Search for the cell housing the specified text and yield its [x, y] center coordinate. 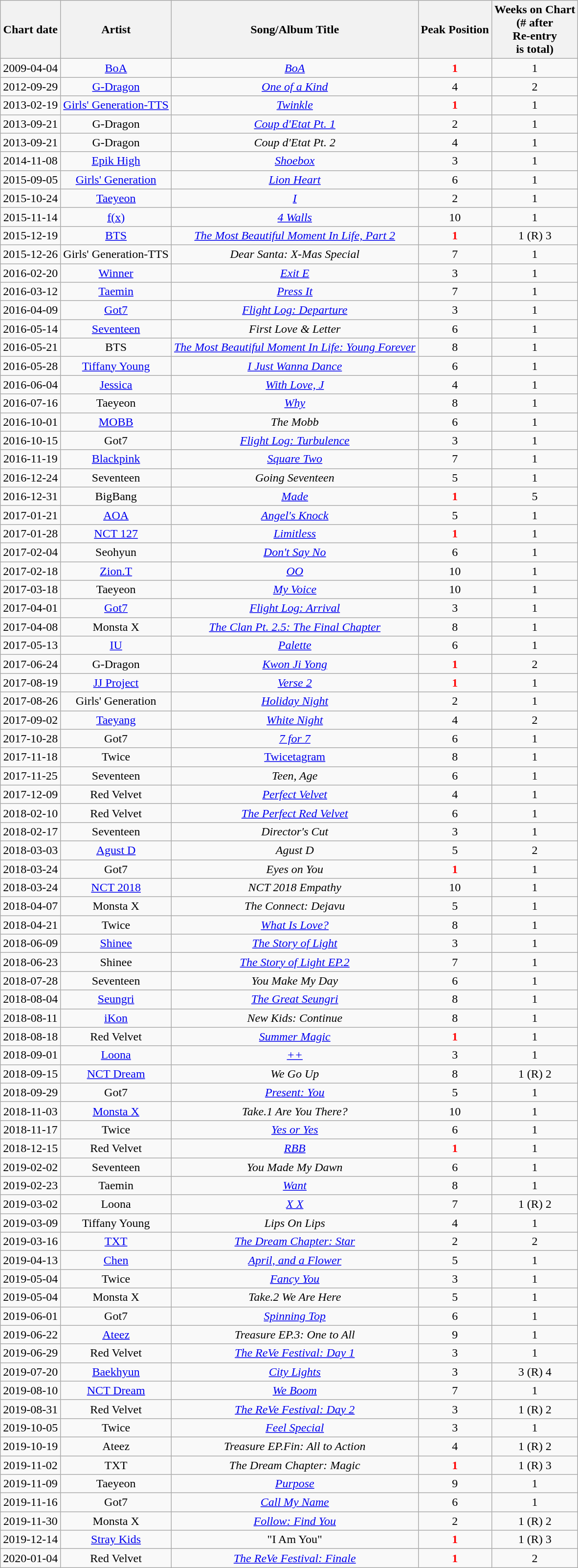
Coup d'Etat Pt. 1 [294, 124]
The Dream Chapter: Star [294, 1242]
Press It [294, 292]
You Make My Day [294, 981]
2019-07-20 [30, 1372]
Zion.T [116, 571]
2019-10-19 [30, 1446]
2017-02-18 [30, 571]
We Boom [294, 1390]
2018-04-07 [30, 906]
2016-07-16 [30, 403]
2019-11-30 [30, 1521]
2018-09-01 [30, 1055]
One of a Kind [294, 87]
JJ Project [116, 683]
2016-04-09 [30, 310]
I Just Wanna Dance [294, 366]
2020-01-04 [30, 1558]
2017-10-28 [30, 738]
Made [294, 496]
Epik High [116, 161]
Peak Position [455, 29]
BigBang [116, 496]
Flight Log: Arrival [294, 608]
2016-12-31 [30, 496]
4 Walls [294, 217]
Winner [116, 273]
MOBB [116, 422]
2017-05-13 [30, 646]
2018-06-09 [30, 944]
f(x) [116, 217]
2017-09-02 [30, 720]
2017-06-24 [30, 664]
2018-09-15 [30, 1074]
The Dream Chapter: Magic [294, 1465]
Jessica [116, 385]
Why [294, 403]
The Connect: Dejavu [294, 906]
2017-04-01 [30, 608]
Going Seventeen [294, 478]
I [294, 198]
++ [294, 1055]
2017-02-04 [30, 552]
2019-08-31 [30, 1409]
Palette [294, 646]
First Love & Letter [294, 329]
2016-05-28 [30, 366]
2015-12-19 [30, 235]
Stray Kids [116, 1540]
Fancy You [294, 1279]
2016-02-20 [30, 273]
The Mobb [294, 422]
2019-06-01 [30, 1316]
Eyes on You [294, 869]
Song/Album Title [294, 29]
2017-01-28 [30, 533]
2015-09-05 [30, 180]
The ReVe Festival: Day 1 [294, 1353]
NCT 2018 Empathy [294, 888]
Flight Log: Departure [294, 310]
Limitless [294, 533]
X X [294, 1204]
2019-04-13 [30, 1260]
2018-03-03 [30, 850]
Purpose [294, 1484]
The Perfect Red Velvet [294, 813]
Seungri [116, 999]
OO [294, 571]
2018-06-23 [30, 962]
2018-11-03 [30, 1111]
Call My Name [294, 1502]
Take.1 Are You There? [294, 1111]
Coup d'Etat Pt. 2 [294, 142]
Chart date [30, 29]
2019-06-22 [30, 1335]
Holiday Night [294, 701]
Take.2 We Are Here [294, 1297]
2018-02-17 [30, 831]
2018-08-11 [30, 1018]
AOA [116, 515]
RBB [294, 1148]
2016-05-21 [30, 347]
Dear Santa: X-Mas Special [294, 254]
2012-09-29 [30, 87]
2019-03-16 [30, 1242]
2017-04-08 [30, 627]
The Story of Light [294, 944]
2017-08-19 [30, 683]
2016-05-14 [30, 329]
The ReVe Festival: Finale [294, 1558]
You Made My Dawn [294, 1167]
White Night [294, 720]
2019-03-09 [30, 1223]
2017-03-18 [30, 590]
Twinkle [294, 105]
Twicetagram [294, 757]
The Most Beautiful Moment In Life: Young Forever [294, 347]
City Lights [294, 1372]
New Kids: Continue [294, 1018]
2009-04-04 [30, 68]
IU [116, 646]
2019-11-02 [30, 1465]
2017-11-18 [30, 757]
2019-06-29 [30, 1353]
Lips On Lips [294, 1223]
2019-03-02 [30, 1204]
We Go Up [294, 1074]
Summer Magic [294, 1037]
2015-11-14 [30, 217]
Angel's Knock [294, 515]
Spinning Top [294, 1316]
2017-01-21 [30, 515]
iKon [116, 1018]
2019-10-05 [30, 1428]
2016-11-19 [30, 459]
2018-08-18 [30, 1037]
Present: You [294, 1092]
The Great Seungri [294, 999]
Follow: Find You [294, 1521]
Don't Say No [294, 552]
Flight Log: Turbulence [294, 440]
Taeyang [116, 720]
Yes or Yes [294, 1130]
The Most Beautiful Moment In Life, Part 2 [294, 235]
2019-12-14 [30, 1540]
Baekhyun [116, 1372]
The Story of Light EP.2 [294, 962]
2019-11-16 [30, 1502]
2015-12-26 [30, 254]
2016-03-12 [30, 292]
2019-08-10 [30, 1390]
2018-11-17 [30, 1130]
Verse 2 [294, 683]
April, and a Flower [294, 1260]
2018-12-15 [30, 1148]
2019-11-09 [30, 1484]
2018-04-21 [30, 925]
Want [294, 1186]
Feel Special [294, 1428]
2017-12-09 [30, 794]
Square Two [294, 459]
My Voice [294, 590]
Director's Cut [294, 831]
Artist [116, 29]
The ReVe Festival: Day 2 [294, 1409]
2018-07-28 [30, 981]
2018-02-10 [30, 813]
2017-08-26 [30, 701]
Treasure EP.Fin: All to Action [294, 1446]
2014-11-08 [30, 161]
Treasure EP.3: One to All [294, 1335]
2013-02-19 [30, 105]
2016-12-24 [30, 478]
NCT 127 [116, 533]
2016-06-04 [30, 385]
2019-02-23 [30, 1186]
Perfect Velvet [294, 794]
2015-10-24 [30, 198]
NCT 2018 [116, 888]
Shoebox [294, 161]
3 (R) 4 [534, 1372]
2018-08-04 [30, 999]
Chen [116, 1260]
Blackpink [116, 459]
2016-10-01 [30, 422]
Teen, Age [294, 776]
"I Am You" [294, 1540]
Exit E [294, 273]
Seohyun [116, 552]
Lion Heart [294, 180]
7 for 7 [294, 738]
What Is Love? [294, 925]
2017-11-25 [30, 776]
The Clan Pt. 2.5: The Final Chapter [294, 627]
Weeks on Chart(# afterRe-entryis total) [534, 29]
Kwon Ji Yong [294, 664]
2018-09-29 [30, 1092]
With Love, J [294, 385]
2019-02-02 [30, 1167]
2016-10-15 [30, 440]
